Find where the given text appears and provide that cell's center as (X, Y) coordinate. 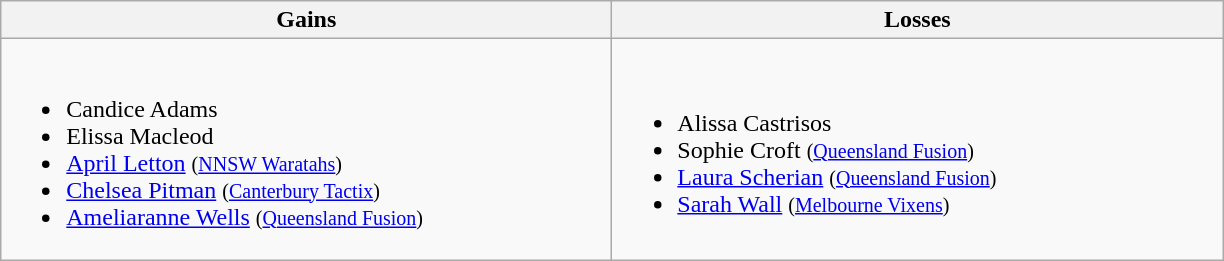
Alissa CastrisosSophie Croft (Queensland Fusion)Laura Scherian (Queensland Fusion)Sarah Wall (Melbourne Vixens) (918, 150)
Gains (306, 20)
Candice AdamsElissa MacleodApril Letton (NNSW Waratahs) Chelsea Pitman (Canterbury Tactix)Ameliaranne Wells (Queensland Fusion) (306, 150)
Losses (918, 20)
